Scan for the cell matching the given text and deliver its [x, y] coordinate at center. 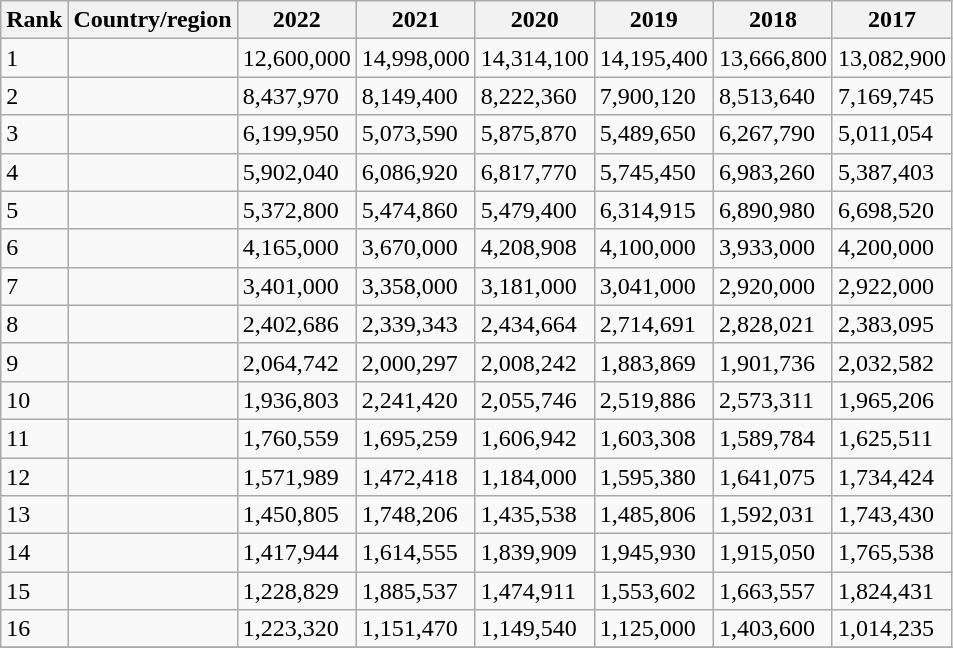
2,383,095 [892, 324]
3,933,000 [772, 248]
2022 [296, 20]
1,965,206 [892, 400]
1,485,806 [654, 515]
8,513,640 [772, 96]
2,828,021 [772, 324]
2,241,420 [416, 400]
1,184,000 [534, 477]
2,922,000 [892, 286]
1,695,259 [416, 438]
4,100,000 [654, 248]
4,208,908 [534, 248]
2017 [892, 20]
5,011,054 [892, 134]
1,589,784 [772, 438]
8,437,970 [296, 96]
2,519,886 [654, 400]
1,603,308 [654, 438]
2,339,343 [416, 324]
5,875,870 [534, 134]
3,670,000 [416, 248]
2,920,000 [772, 286]
12 [34, 477]
14 [34, 553]
1,606,942 [534, 438]
6,314,915 [654, 210]
5,479,400 [534, 210]
5,902,040 [296, 172]
3,181,000 [534, 286]
1,641,075 [772, 477]
1,403,600 [772, 629]
9 [34, 362]
1,228,829 [296, 591]
1,435,538 [534, 515]
1,885,537 [416, 591]
5,073,590 [416, 134]
1,450,805 [296, 515]
1,901,736 [772, 362]
1,945,930 [654, 553]
5,745,450 [654, 172]
1,760,559 [296, 438]
16 [34, 629]
6,817,770 [534, 172]
2021 [416, 20]
13 [34, 515]
Rank [34, 20]
8 [34, 324]
5,387,403 [892, 172]
1,595,380 [654, 477]
2,055,746 [534, 400]
15 [34, 591]
1,765,538 [892, 553]
2019 [654, 20]
2020 [534, 20]
5 [34, 210]
7 [34, 286]
13,082,900 [892, 58]
7,169,745 [892, 96]
10 [34, 400]
1,014,235 [892, 629]
4 [34, 172]
1,571,989 [296, 477]
1,474,911 [534, 591]
1,417,944 [296, 553]
14,314,100 [534, 58]
2,402,686 [296, 324]
4,165,000 [296, 248]
1,824,431 [892, 591]
3 [34, 134]
4,200,000 [892, 248]
1,883,869 [654, 362]
2018 [772, 20]
5,372,800 [296, 210]
1,743,430 [892, 515]
1,663,557 [772, 591]
2,000,297 [416, 362]
1,223,320 [296, 629]
1,614,555 [416, 553]
8,222,360 [534, 96]
7,900,120 [654, 96]
2,032,582 [892, 362]
14,998,000 [416, 58]
2,064,742 [296, 362]
1,472,418 [416, 477]
1,149,540 [534, 629]
6,698,520 [892, 210]
6,086,920 [416, 172]
5,489,650 [654, 134]
2,008,242 [534, 362]
2,714,691 [654, 324]
1,734,424 [892, 477]
1,748,206 [416, 515]
2,434,664 [534, 324]
3,041,000 [654, 286]
1,915,050 [772, 553]
1,553,602 [654, 591]
13,666,800 [772, 58]
6,199,950 [296, 134]
3,401,000 [296, 286]
2,573,311 [772, 400]
1,839,909 [534, 553]
5,474,860 [416, 210]
14,195,400 [654, 58]
Country/region [152, 20]
6 [34, 248]
1,125,000 [654, 629]
6,267,790 [772, 134]
2 [34, 96]
1,592,031 [772, 515]
1,936,803 [296, 400]
8,149,400 [416, 96]
6,983,260 [772, 172]
12,600,000 [296, 58]
1,151,470 [416, 629]
1 [34, 58]
6,890,980 [772, 210]
11 [34, 438]
1,625,511 [892, 438]
3,358,000 [416, 286]
